Identify which cell holds the provided text, then report its (x, y) central coordinate. 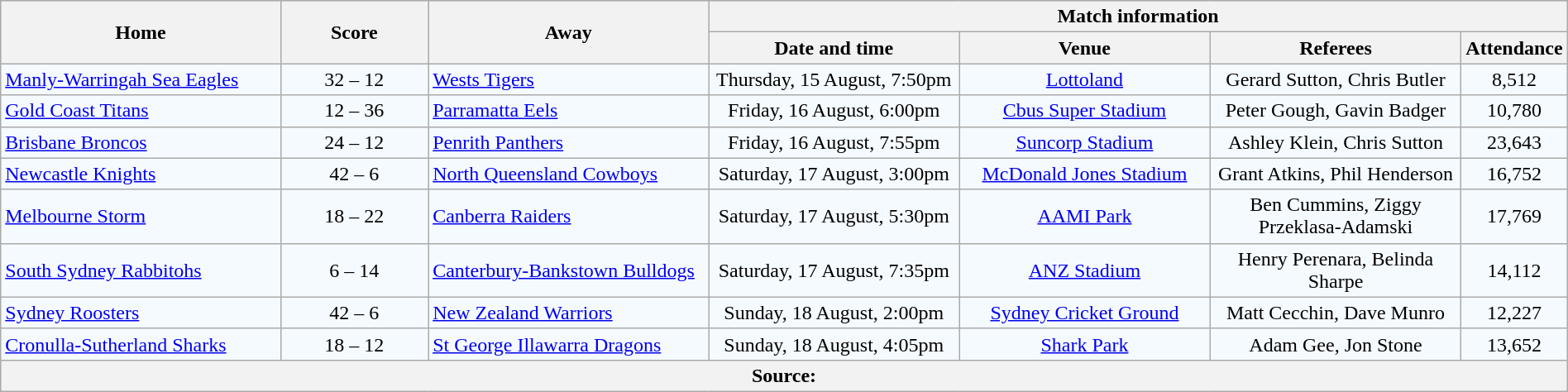
16,752 (1514, 174)
Friday, 16 August, 6:00pm (834, 111)
Adam Gee, Jon Stone (1336, 344)
Melbourne Storm (141, 217)
North Queensland Cowboys (569, 174)
Venue (1085, 48)
Cronulla-Sutherland Sharks (141, 344)
Ben Cummins, Ziggy Przeklasa-Adamski (1336, 217)
Date and time (834, 48)
6 – 14 (354, 270)
12,227 (1514, 313)
Ashley Klein, Chris Sutton (1336, 142)
18 – 12 (354, 344)
McDonald Jones Stadium (1085, 174)
14,112 (1514, 270)
18 – 22 (354, 217)
Peter Gough, Gavin Badger (1336, 111)
Canterbury-Bankstown Bulldogs (569, 270)
Sydney Cricket Ground (1085, 313)
Shark Park (1085, 344)
17,769 (1514, 217)
32 – 12 (354, 79)
Sunday, 18 August, 2:00pm (834, 313)
13,652 (1514, 344)
Saturday, 17 August, 3:00pm (834, 174)
Match information (1138, 17)
8,512 (1514, 79)
Away (569, 32)
Penrith Panthers (569, 142)
Matt Cecchin, Dave Munro (1336, 313)
Brisbane Broncos (141, 142)
Parramatta Eels (569, 111)
Gold Coast Titans (141, 111)
South Sydney Rabbitohs (141, 270)
Newcastle Knights (141, 174)
Saturday, 17 August, 7:35pm (834, 270)
Canberra Raiders (569, 217)
Sydney Roosters (141, 313)
Home (141, 32)
Thursday, 15 August, 7:50pm (834, 79)
AAMI Park (1085, 217)
23,643 (1514, 142)
24 – 12 (354, 142)
Score (354, 32)
Friday, 16 August, 7:55pm (834, 142)
Referees (1336, 48)
Saturday, 17 August, 5:30pm (834, 217)
Gerard Sutton, Chris Butler (1336, 79)
St George Illawarra Dragons (569, 344)
Attendance (1514, 48)
Wests Tigers (569, 79)
Sunday, 18 August, 4:05pm (834, 344)
Manly-Warringah Sea Eagles (141, 79)
Source: (784, 375)
Henry Perenara, Belinda Sharpe (1336, 270)
Lottoland (1085, 79)
10,780 (1514, 111)
Cbus Super Stadium (1085, 111)
Grant Atkins, Phil Henderson (1336, 174)
12 – 36 (354, 111)
ANZ Stadium (1085, 270)
New Zealand Warriors (569, 313)
Suncorp Stadium (1085, 142)
